Search for the cell housing the specified text and yield its [x, y] center coordinate. 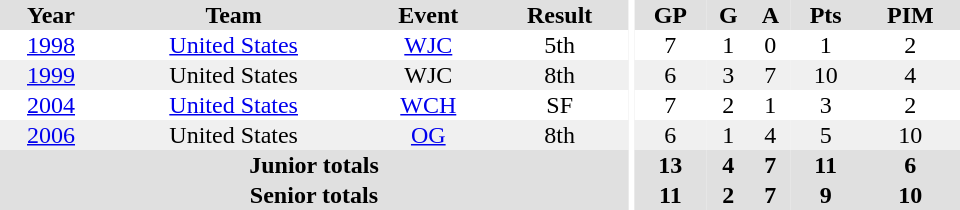
13 [670, 165]
1998 [51, 45]
2004 [51, 105]
G [728, 15]
1999 [51, 75]
Team [234, 15]
A [770, 15]
Junior totals [314, 165]
WCH [428, 105]
Year [51, 15]
Result [560, 15]
SF [560, 105]
9 [826, 195]
PIM [910, 15]
5 [826, 135]
5th [560, 45]
0 [770, 45]
2006 [51, 135]
Pts [826, 15]
Event [428, 15]
GP [670, 15]
OG [428, 135]
Senior totals [314, 195]
